Pinpoint the cell where the given text exists, returning its (X, Y) midpoint coordinate. 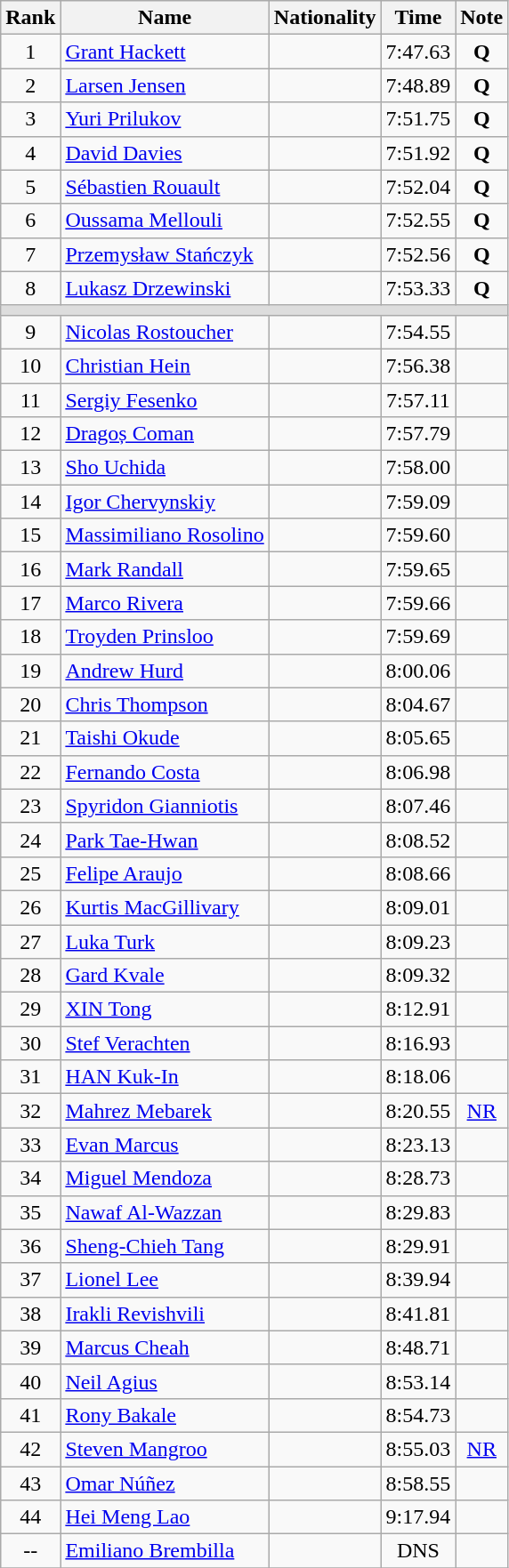
24 (30, 840)
6 (30, 221)
8:06.98 (418, 772)
Fernando Costa (165, 772)
8:08.52 (418, 840)
Lionel Lee (165, 1280)
Kurtis MacGillivary (165, 907)
Sébastien Rouault (165, 187)
8:00.06 (418, 671)
Luka Turk (165, 942)
20 (30, 704)
Dragoș Coman (165, 434)
33 (30, 1145)
41 (30, 1415)
Mahrez Mebarek (165, 1111)
15 (30, 535)
8:28.73 (418, 1178)
3 (30, 119)
Igor Chervynskiy (165, 502)
26 (30, 907)
38 (30, 1314)
7:52.56 (418, 254)
Gard Kvale (165, 976)
8:09.32 (418, 976)
29 (30, 1009)
Felipe Araujo (165, 873)
8:48.71 (418, 1347)
Lukasz Drzewinski (165, 288)
Park Tae-Hwan (165, 840)
-- (30, 1551)
Nationality (325, 18)
Steven Mangroo (165, 1449)
8:04.67 (418, 704)
2 (30, 85)
Mark Randall (165, 569)
Name (165, 18)
Przemysław Stańczyk (165, 254)
36 (30, 1246)
28 (30, 976)
21 (30, 738)
8:08.66 (418, 873)
Rony Bakale (165, 1415)
Omar Núñez (165, 1483)
Massimiliano Rosolino (165, 535)
7:59.65 (418, 569)
Sergiy Fesenko (165, 399)
37 (30, 1280)
17 (30, 603)
8:54.73 (418, 1415)
14 (30, 502)
1 (30, 52)
Sheng-Chieh Tang (165, 1246)
Time (418, 18)
7:57.11 (418, 399)
8:29.91 (418, 1246)
42 (30, 1449)
XIN Tong (165, 1009)
DNS (418, 1551)
10 (30, 366)
Grant Hackett (165, 52)
9:17.94 (418, 1517)
8:58.55 (418, 1483)
Rank (30, 18)
8:09.23 (418, 942)
7 (30, 254)
HAN Kuk-In (165, 1077)
Note (482, 18)
Emiliano Brembilla (165, 1551)
25 (30, 873)
8:55.03 (418, 1449)
19 (30, 671)
18 (30, 637)
8:12.91 (418, 1009)
Yuri Prilukov (165, 119)
Sho Uchida (165, 468)
32 (30, 1111)
7:56.38 (418, 366)
Spyridon Gianniotis (165, 806)
12 (30, 434)
4 (30, 153)
Christian Hein (165, 366)
Marcus Cheah (165, 1347)
5 (30, 187)
Nawaf Al-Wazzan (165, 1212)
30 (30, 1043)
35 (30, 1212)
Irakli Revishvili (165, 1314)
Andrew Hurd (165, 671)
7:51.92 (418, 153)
Chris Thompson (165, 704)
7:54.55 (418, 332)
8:23.13 (418, 1145)
22 (30, 772)
Hei Meng Lao (165, 1517)
Stef Verachten (165, 1043)
7:52.04 (418, 187)
Troyden Prinsloo (165, 637)
8:18.06 (418, 1077)
7:51.75 (418, 119)
16 (30, 569)
8:53.14 (418, 1381)
31 (30, 1077)
8:29.83 (418, 1212)
8:05.65 (418, 738)
39 (30, 1347)
43 (30, 1483)
7:59.60 (418, 535)
7:47.63 (418, 52)
8:41.81 (418, 1314)
Nicolas Rostoucher (165, 332)
David Davies (165, 153)
Larsen Jensen (165, 85)
7:59.69 (418, 637)
8:16.93 (418, 1043)
8:39.94 (418, 1280)
8:09.01 (418, 907)
44 (30, 1517)
8 (30, 288)
Marco Rivera (165, 603)
34 (30, 1178)
8:20.55 (418, 1111)
7:48.89 (418, 85)
23 (30, 806)
7:53.33 (418, 288)
Neil Agius (165, 1381)
7:59.09 (418, 502)
13 (30, 468)
Oussama Mellouli (165, 221)
Miguel Mendoza (165, 1178)
27 (30, 942)
Taishi Okude (165, 738)
7:58.00 (418, 468)
9 (30, 332)
11 (30, 399)
7:57.79 (418, 434)
7:59.66 (418, 603)
40 (30, 1381)
Evan Marcus (165, 1145)
7:52.55 (418, 221)
8:07.46 (418, 806)
